From the cell containing the given text, extract its center point as (X, Y) coordinate. 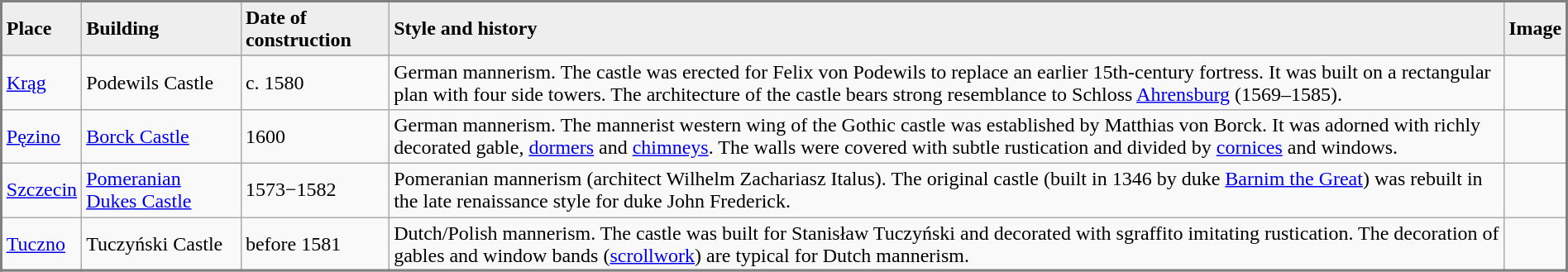
Krąg (41, 83)
Podewils Castle (162, 83)
1573−1582 (314, 190)
c. 1580 (314, 83)
Borck Castle (162, 136)
Pęzino (41, 136)
Szczecin (41, 190)
Date of construction (314, 29)
Style and history (947, 29)
Tuczyński Castle (162, 243)
1600 (314, 136)
Tuczno (41, 243)
before 1581 (314, 243)
Building (162, 29)
Pomeranian Dukes Castle (162, 190)
Image (1536, 29)
Place (41, 29)
